Return (x, y) of the center of cell containing provided text 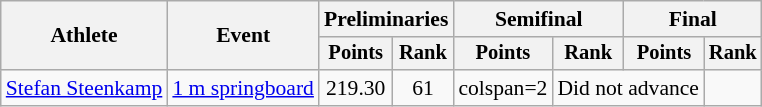
61 (422, 88)
colspan=2 (502, 88)
Stefan Steenkamp (84, 88)
Event (243, 36)
1 m springboard (243, 88)
Athlete (84, 36)
Did not advance (628, 88)
Preliminaries (386, 19)
Final (693, 19)
Semifinal (538, 19)
219.30 (356, 88)
